Identify which cell holds the provided text, then report its (X, Y) central coordinate. 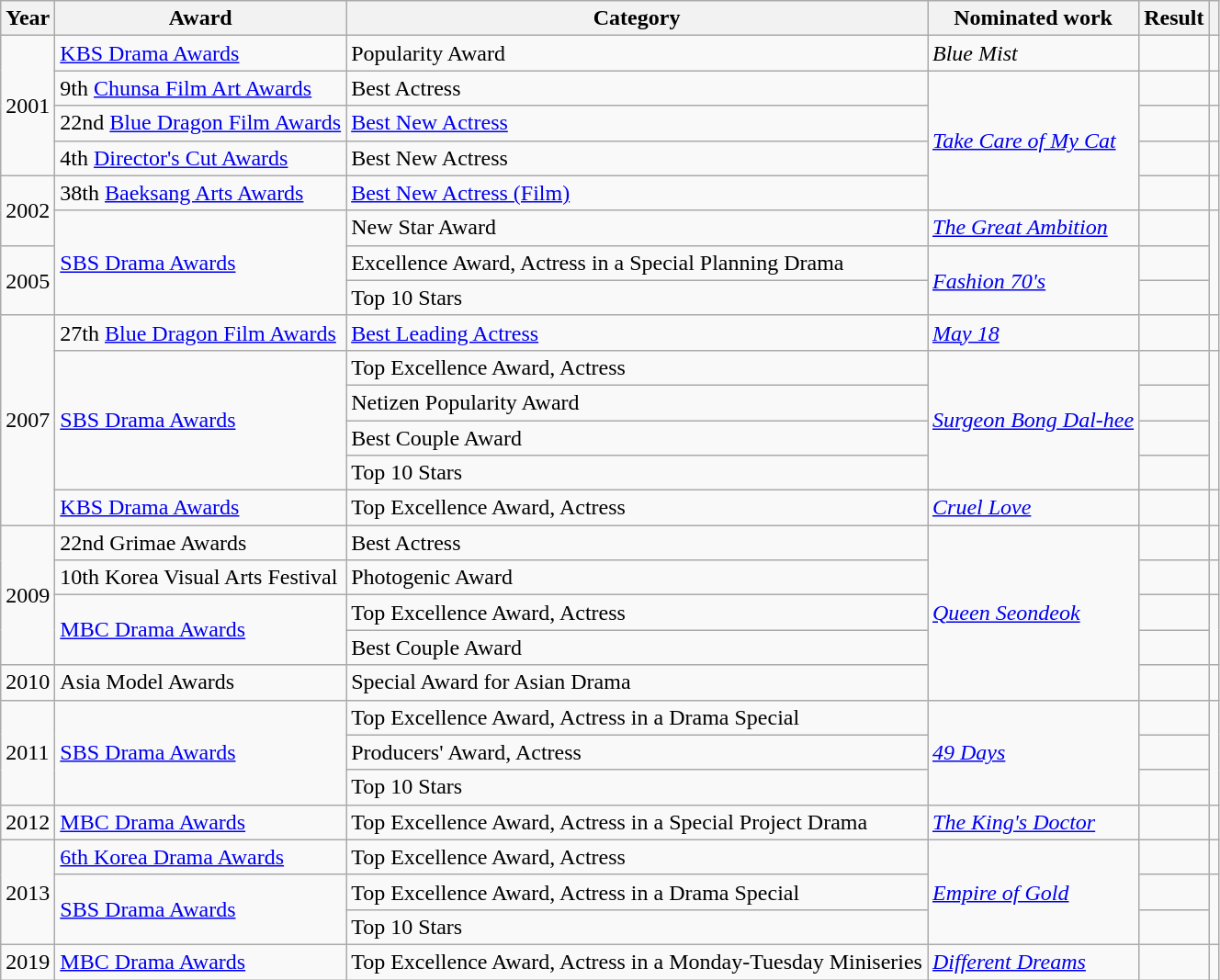
New Star Award (638, 228)
Queen Seondeok (1034, 613)
Producers' Award, Actress (638, 752)
Best Leading Actress (638, 332)
Best New Actress (Film) (638, 193)
49 Days (1034, 752)
Result (1174, 18)
Category (638, 18)
38th Baeksang Arts Awards (200, 193)
2010 (28, 682)
Photogenic Award (638, 578)
Cruel Love (1034, 508)
22nd Blue Dragon Film Awards (200, 123)
2009 (28, 595)
The King's Doctor (1034, 822)
2007 (28, 420)
Special Award for Asian Drama (638, 682)
Top Excellence Award, Actress in a Special Project Drama (638, 822)
May 18 (1034, 332)
2002 (28, 210)
10th Korea Visual Arts Festival (200, 578)
Year (28, 18)
Asia Model Awards (200, 682)
27th Blue Dragon Film Awards (200, 332)
6th Korea Drama Awards (200, 857)
Award (200, 18)
Top Excellence Award, Actress in a Monday-Tuesday Miniseries (638, 962)
4th Director's Cut Awards (200, 158)
Different Dreams (1034, 962)
2005 (28, 280)
Blue Mist (1034, 53)
2001 (28, 106)
Nominated work (1034, 18)
2012 (28, 822)
2011 (28, 752)
Excellence Award, Actress in a Special Planning Drama (638, 263)
Netizen Popularity Award (638, 402)
The Great Ambition (1034, 228)
Take Care of My Cat (1034, 141)
2013 (28, 892)
22nd Grimae Awards (200, 543)
Popularity Award (638, 53)
2019 (28, 962)
Surgeon Bong Dal-hee (1034, 420)
Fashion 70's (1034, 280)
9th Chunsa Film Art Awards (200, 88)
Empire of Gold (1034, 892)
